Return [X, Y] of the center of cell containing provided text 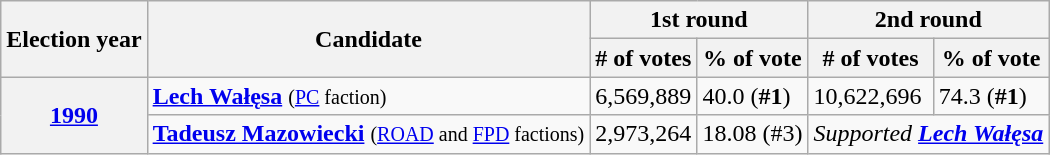
Election year [74, 39]
Tadeusz Mazowiecki (ROAD and FPD factions) [368, 134]
2,973,264 [644, 134]
1st round [699, 20]
Candidate [368, 39]
2nd round [928, 20]
40.0 (#1) [752, 96]
18.08 (#3) [752, 134]
Supported Lech Wałęsa [928, 134]
74.3 (#1) [991, 96]
10,622,696 [870, 96]
Lech Wałęsa (PC faction) [368, 96]
1990 [74, 115]
6,569,889 [644, 96]
